Find where the given text appears and provide that cell's center as (x, y) coordinate. 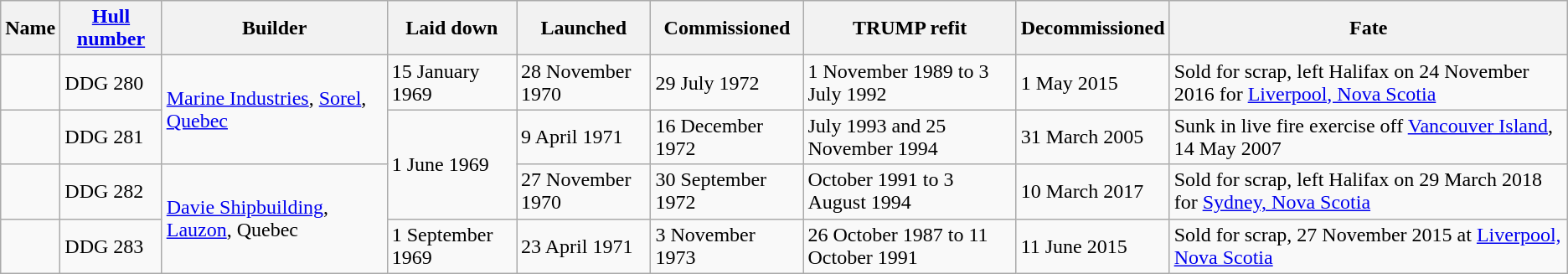
9 April 1971 (584, 137)
Sunk in live fire exercise off Vancouver Island, 14 May 2007 (1369, 137)
Name (30, 28)
1 September 1969 (451, 246)
October 1991 to 3 August 1994 (910, 191)
Sold for scrap, left Halifax on 29 March 2018 for Sydney, Nova Scotia (1369, 191)
Davie Shipbuilding, Lauzon, Quebec (275, 219)
DDG 282 (111, 191)
29 July 1972 (727, 82)
Fate (1369, 28)
DDG 281 (111, 137)
Decommissioned (1092, 28)
28 November 1970 (584, 82)
Hull number (111, 28)
Commissioned (727, 28)
1 June 1969 (451, 164)
Marine Industries, Sorel, Quebec (275, 110)
31 March 2005 (1092, 137)
TRUMP refit (910, 28)
DDG 283 (111, 246)
1 November 1989 to 3 July 1992 (910, 82)
23 April 1971 (584, 246)
July 1993 and 25 November 1994 (910, 137)
Builder (275, 28)
30 September 1972 (727, 191)
Sold for scrap, 27 November 2015 at Liverpool, Nova Scotia (1369, 246)
3 November 1973 (727, 246)
15 January 1969 (451, 82)
DDG 280 (111, 82)
11 June 2015 (1092, 246)
Sold for scrap, left Halifax on 24 November 2016 for Liverpool, Nova Scotia (1369, 82)
Launched (584, 28)
26 October 1987 to 11 October 1991 (910, 246)
16 December 1972 (727, 137)
27 November 1970 (584, 191)
Laid down (451, 28)
10 March 2017 (1092, 191)
1 May 2015 (1092, 82)
